Capture the cell that displays the provided text and extract its (x, y) central coordinate. 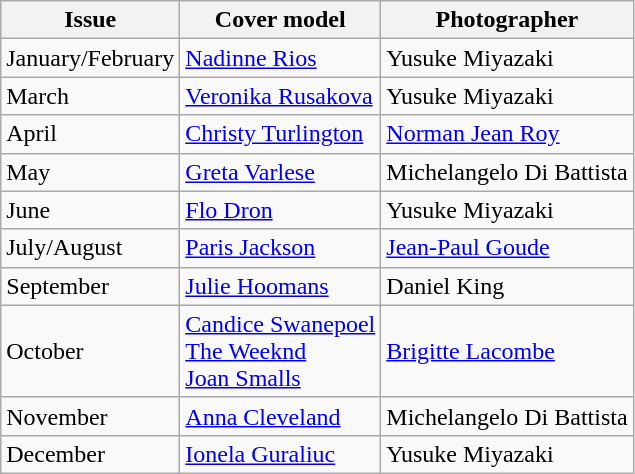
June (90, 210)
Daniel King (507, 286)
Paris Jackson (280, 248)
July/August (90, 248)
Nadinne Rios (280, 58)
Veronika Rusakova (280, 96)
Issue (90, 20)
Norman Jean Roy (507, 134)
April (90, 134)
October (90, 351)
Cover model (280, 20)
Julie Hoomans (280, 286)
September (90, 286)
March (90, 96)
Christy Turlington (280, 134)
Jean-Paul Goude (507, 248)
Candice SwanepoelThe WeekndJoan Smalls (280, 351)
November (90, 416)
Brigitte Lacombe (507, 351)
Greta Varlese (280, 172)
Ionela Guraliuc (280, 454)
December (90, 454)
Photographer (507, 20)
May (90, 172)
Anna Cleveland (280, 416)
Flo Dron (280, 210)
January/February (90, 58)
